Locate the cell with the specified text and output its [X, Y] center coordinate. 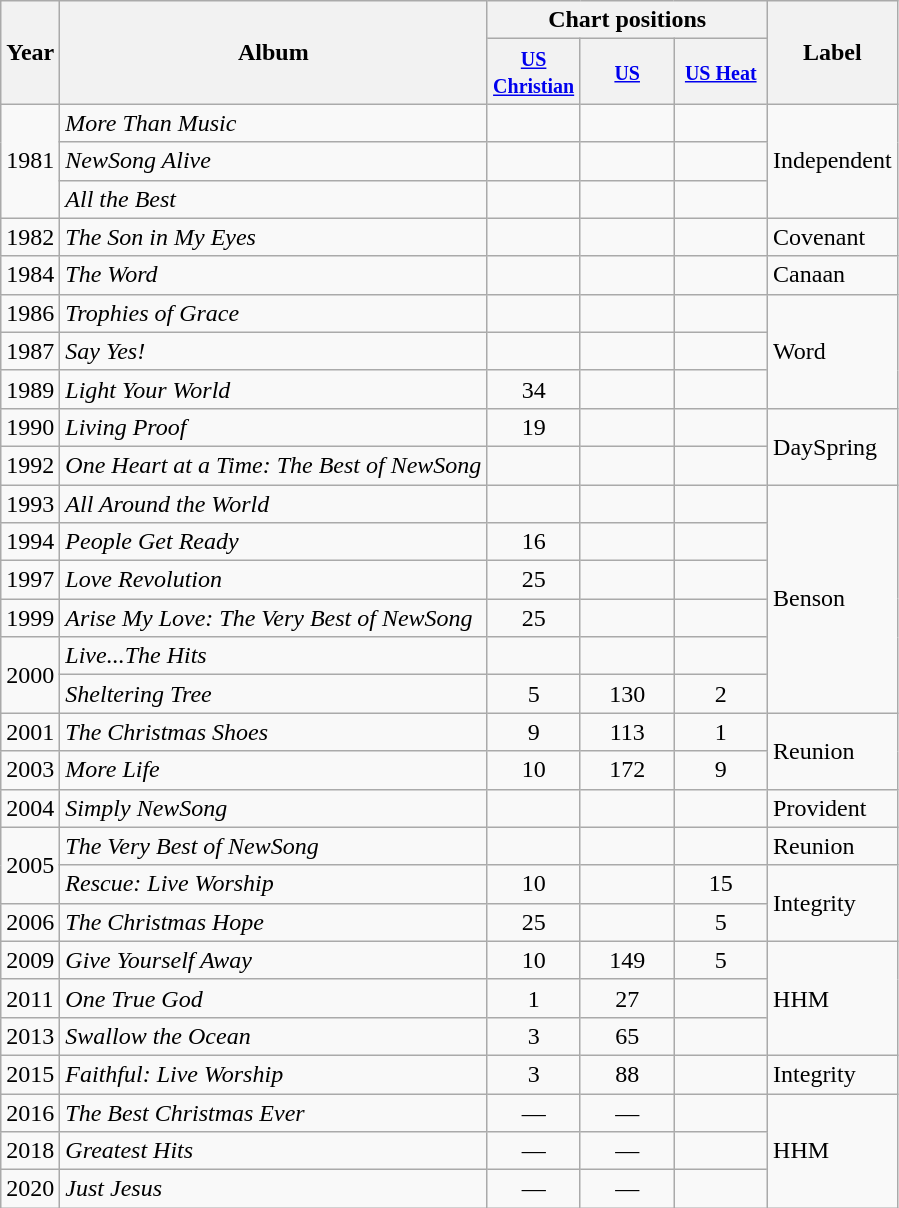
Love Revolution [274, 580]
Give Yourself Away [274, 960]
Canaan [833, 275]
Year [30, 52]
People Get Ready [274, 542]
The Christmas Shoes [274, 732]
15 [721, 884]
Arise My Love: The Very Best of NewSong [274, 618]
The Best Christmas Ever [274, 1113]
Benson [833, 598]
US [627, 72]
Rescue: Live Worship [274, 884]
Word [833, 351]
Say Yes! [274, 351]
1990 [30, 427]
1992 [30, 465]
US Christian [534, 72]
2015 [30, 1074]
1999 [30, 618]
1982 [30, 237]
One True God [274, 998]
2004 [30, 808]
1989 [30, 389]
1981 [30, 161]
The Word [274, 275]
172 [627, 770]
2006 [30, 922]
Greatest Hits [274, 1151]
Light Your World [274, 389]
The Very Best of NewSong [274, 846]
2018 [30, 1151]
All the Best [274, 199]
149 [627, 960]
2011 [30, 998]
2000 [30, 675]
2016 [30, 1113]
19 [534, 427]
More Life [274, 770]
2009 [30, 960]
1986 [30, 313]
1997 [30, 580]
2 [721, 694]
2005 [30, 865]
34 [534, 389]
The Christmas Hope [274, 922]
DaySpring [833, 446]
Covenant [833, 237]
1993 [30, 503]
Trophies of Grace [274, 313]
1987 [30, 351]
1984 [30, 275]
Just Jesus [274, 1189]
All Around the World [274, 503]
2020 [30, 1189]
16 [534, 542]
113 [627, 732]
Sheltering Tree [274, 694]
The Son in My Eyes [274, 237]
More Than Music [274, 123]
88 [627, 1074]
NewSong Alive [274, 161]
65 [627, 1036]
Chart positions [628, 20]
Simply NewSong [274, 808]
1994 [30, 542]
Live...The Hits [274, 656]
2013 [30, 1036]
Provident [833, 808]
Swallow the Ocean [274, 1036]
Album [274, 52]
130 [627, 694]
Living Proof [274, 427]
Faithful: Live Worship [274, 1074]
2001 [30, 732]
Independent [833, 161]
US Heat [721, 72]
One Heart at a Time: The Best of NewSong [274, 465]
2003 [30, 770]
27 [627, 998]
Label [833, 52]
